Identify which cell holds the provided text, then report its (X, Y) central coordinate. 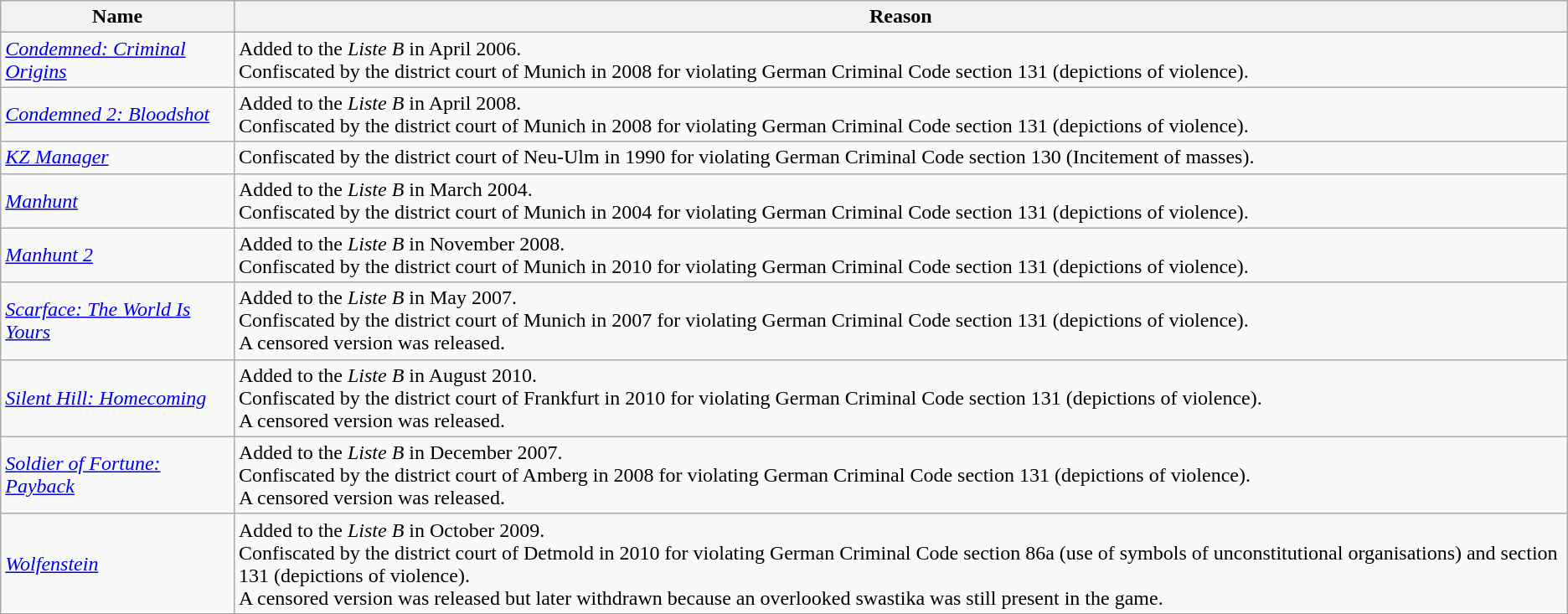
Soldier of Fortune: Payback (117, 475)
Confiscated by the district court of Neu-Ulm in 1990 for violating German Criminal Code section 130 (Incitement of masses). (900, 157)
Name (117, 17)
Reason (900, 17)
Scarface: The World Is Yours (117, 321)
Manhunt 2 (117, 255)
Manhunt (117, 201)
Silent Hill: Homecoming (117, 398)
Condemned 2: Bloodshot (117, 114)
Wolfenstein (117, 563)
KZ Manager (117, 157)
Condemned: Criminal Origins (117, 60)
